Detect which cell encompasses the target text, then output its (X, Y) center coordinate. 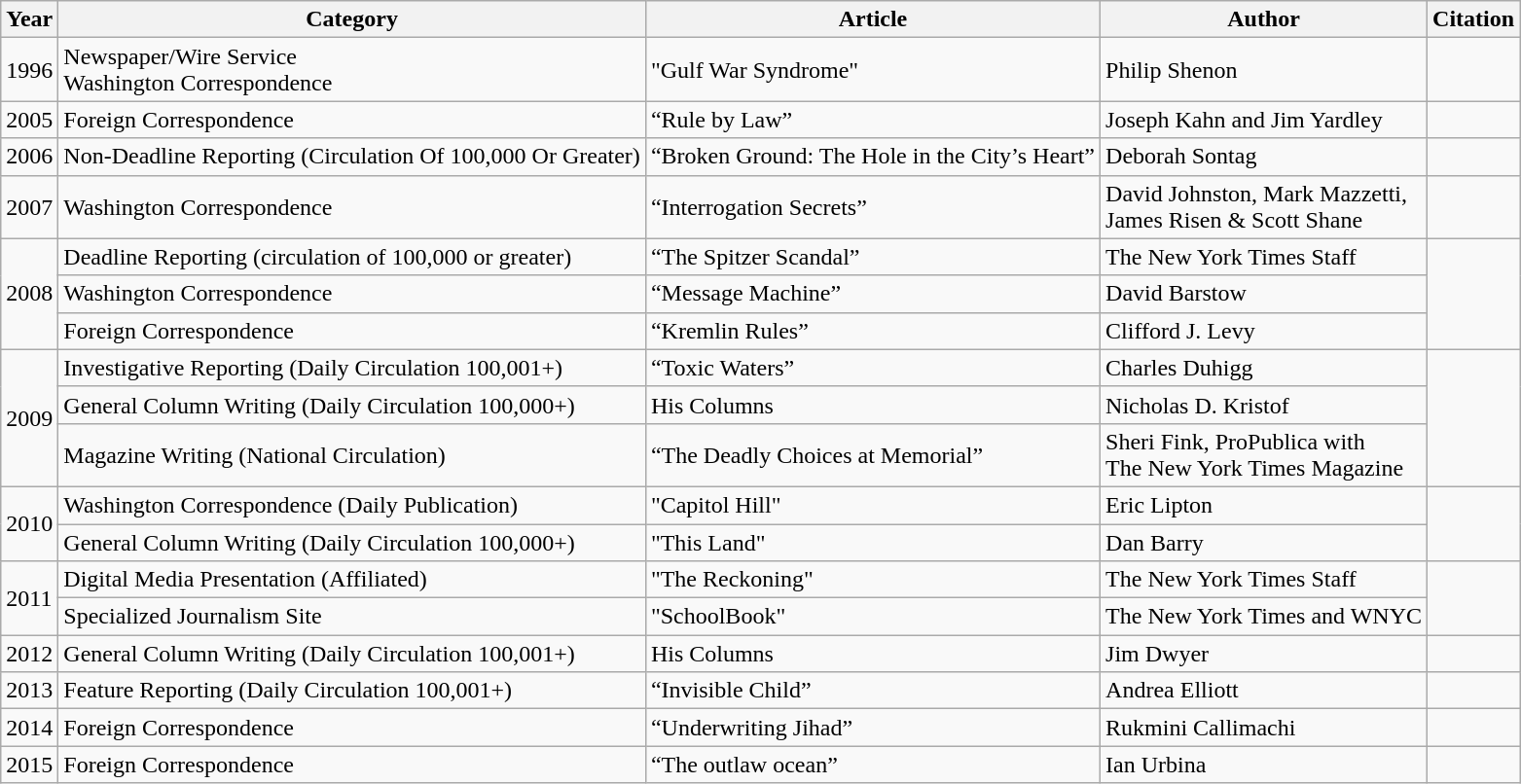
Magazine Writing (National Circulation) (352, 455)
David Barstow (1264, 294)
Deadline Reporting (circulation of 100,000 or greater) (352, 257)
2009 (29, 418)
"This Land" (872, 542)
“Invisible Child” (872, 691)
2005 (29, 120)
“Rule by Law” (872, 120)
2010 (29, 523)
2015 (29, 765)
Category (352, 19)
2008 (29, 294)
2014 (29, 728)
1996 (29, 70)
“The Spitzer Scandal” (872, 257)
“Toxic Waters” (872, 368)
Philip Shenon (1264, 70)
Non-Deadline Reporting (Circulation Of 100,000 Or Greater) (352, 157)
2012 (29, 654)
Clifford J. Levy (1264, 331)
"The Reckoning" (872, 580)
“Broken Ground: The Hole in the City’s Heart” (872, 157)
“Message Machine” (872, 294)
2006 (29, 157)
The New York Times and WNYC (1264, 617)
Article (872, 19)
“Kremlin Rules” (872, 331)
Author (1264, 19)
Joseph Kahn and Jim Yardley (1264, 120)
“Underwriting Jihad” (872, 728)
Washington Correspondence (Daily Publication) (352, 505)
2013 (29, 691)
David Johnston, Mark Mazzetti,James Risen & Scott Shane (1264, 206)
Ian Urbina (1264, 765)
Eric Lipton (1264, 505)
2011 (29, 598)
Digital Media Presentation (Affiliated) (352, 580)
Dan Barry (1264, 542)
Citation (1473, 19)
"SchoolBook" (872, 617)
Feature Reporting (Daily Circulation 100,001+) (352, 691)
"Capitol Hill" (872, 505)
Specialized Journalism Site (352, 617)
Newspaper/Wire ServiceWashington Correspondence (352, 70)
Andrea Elliott (1264, 691)
Deborah Sontag (1264, 157)
“Interrogation Secrets” (872, 206)
Year (29, 19)
General Column Writing (Daily Circulation 100,001+) (352, 654)
“The outlaw ocean” (872, 765)
“The Deadly Choices at Memorial” (872, 455)
"Gulf War Syndrome" (872, 70)
Charles Duhigg (1264, 368)
Sheri Fink, ProPublica withThe New York Times Magazine (1264, 455)
Nicholas D. Kristof (1264, 405)
Investigative Reporting (Daily Circulation 100,001+) (352, 368)
Rukmini Callimachi (1264, 728)
2007 (29, 206)
Jim Dwyer (1264, 654)
